Pinpoint the cell where the given text exists, returning its [X, Y] midpoint coordinate. 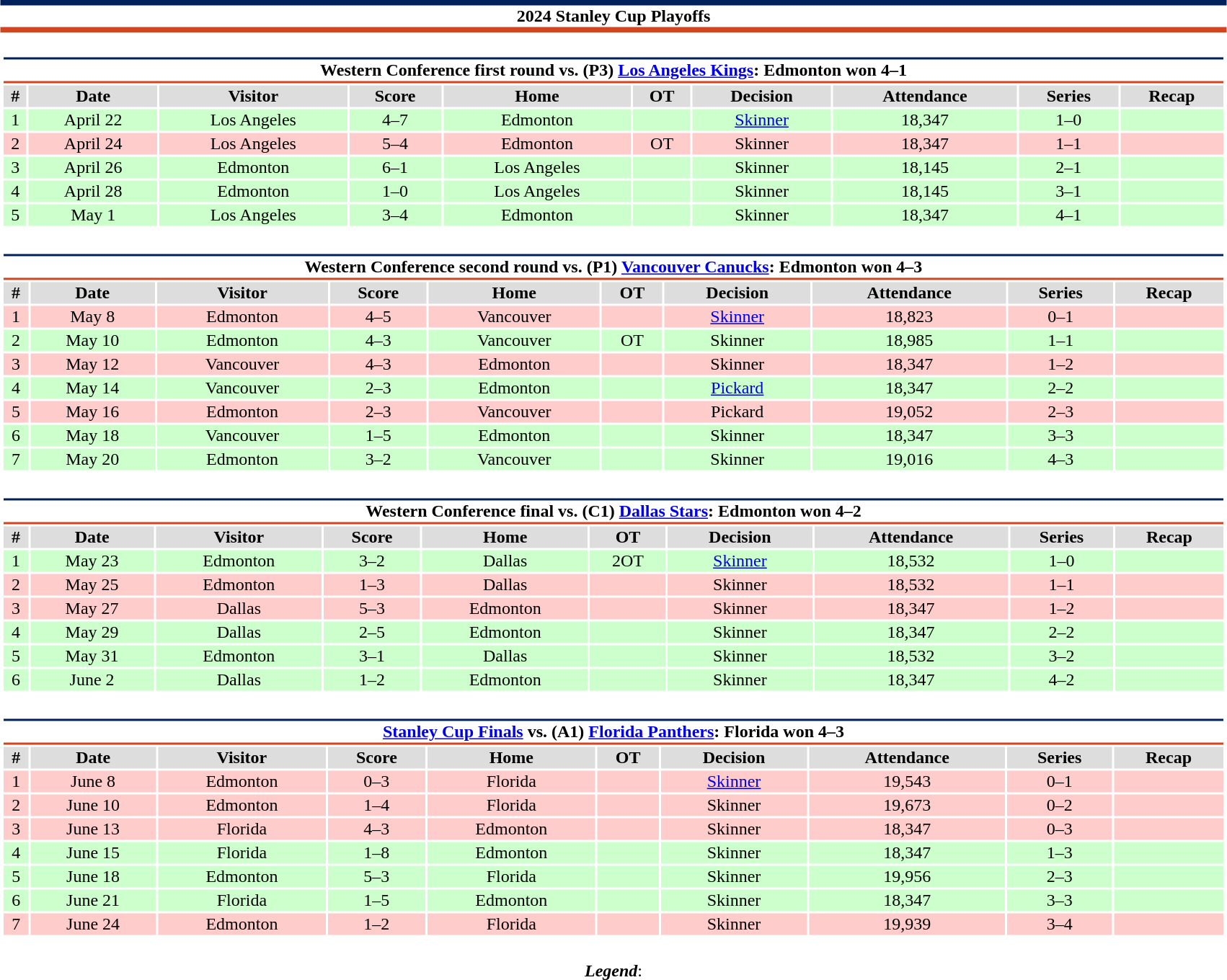
June 18 [93, 877]
April 28 [93, 191]
June 24 [93, 925]
May 1 [93, 215]
May 10 [92, 341]
May 12 [92, 364]
May 29 [92, 632]
June 10 [93, 805]
April 22 [93, 120]
19,016 [909, 459]
2–1 [1068, 168]
May 16 [92, 411]
18,823 [909, 316]
May 18 [92, 436]
June 21 [93, 900]
May 20 [92, 459]
May 23 [92, 561]
May 8 [92, 316]
5–4 [395, 143]
0–2 [1060, 805]
Western Conference first round vs. (P3) Los Angeles Kings: Edmonton won 4–1 [613, 71]
April 24 [93, 143]
19,956 [907, 877]
19,939 [907, 925]
4–2 [1061, 680]
June 15 [93, 852]
Western Conference final vs. (C1) Dallas Stars: Edmonton won 4–2 [613, 512]
May 14 [92, 388]
18,985 [909, 341]
Stanley Cup Finals vs. (A1) Florida Panthers: Florida won 4–3 [613, 732]
4–1 [1068, 215]
May 27 [92, 609]
2OT [629, 561]
1–4 [376, 805]
May 31 [92, 656]
6–1 [395, 168]
June 2 [92, 680]
19,543 [907, 782]
May 25 [92, 584]
4–5 [378, 316]
19,673 [907, 805]
April 26 [93, 168]
2024 Stanley Cup Playoffs [613, 16]
4–7 [395, 120]
June 13 [93, 829]
Western Conference second round vs. (P1) Vancouver Canucks: Edmonton won 4–3 [613, 267]
June 8 [93, 782]
2–5 [372, 632]
19,052 [909, 411]
1–8 [376, 852]
